Identify which cell holds the provided text, then report its (x, y) central coordinate. 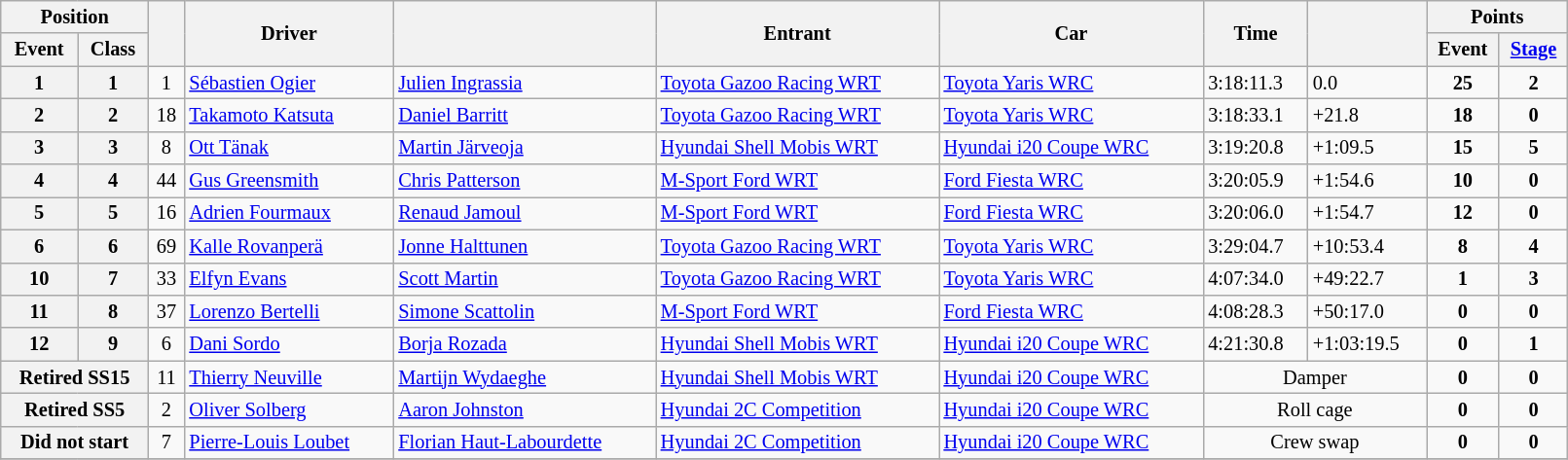
Pierre-Louis Loubet (288, 442)
Time (1256, 33)
+50:17.0 (1367, 311)
Borja Rozada (524, 344)
16 (165, 213)
Retired SS15 (75, 377)
Simone Scattolin (524, 311)
Scott Martin (524, 279)
Stage (1534, 50)
3:18:33.1 (1256, 115)
Car (1072, 33)
33 (165, 279)
Position (75, 17)
Dani Sordo (288, 344)
+1:03:19.5 (1367, 344)
15 (1464, 148)
3:29:04.7 (1256, 246)
Lorenzo Bertelli (288, 311)
4:08:28.3 (1256, 311)
Retired SS5 (75, 409)
Points (1497, 17)
Adrien Fourmaux (288, 213)
Daniel Barritt (524, 115)
Gus Greensmith (288, 181)
Jonne Halttunen (524, 246)
Chris Patterson (524, 181)
Kalle Rovanperä (288, 246)
4:21:30.8 (1256, 344)
Ott Tänak (288, 148)
Thierry Neuville (288, 377)
+49:22.7 (1367, 279)
44 (165, 181)
Martin Järveoja (524, 148)
Aaron Johnston (524, 409)
0.0 (1367, 83)
Takamoto Katsuta (288, 115)
Damper (1314, 377)
Driver (288, 33)
25 (1464, 83)
9 (113, 344)
Elfyn Evans (288, 279)
+1:09.5 (1367, 148)
+21.8 (1367, 115)
3:18:11.3 (1256, 83)
+1:54.6 (1367, 181)
+1:54.7 (1367, 213)
Crew swap (1314, 442)
Entrant (798, 33)
69 (165, 246)
Roll cage (1314, 409)
Renaud Jamoul (524, 213)
Julien Ingrassia (524, 83)
37 (165, 311)
3:20:05.9 (1256, 181)
Did not start (75, 442)
4:07:34.0 (1256, 279)
Martijn Wydaeghe (524, 377)
+10:53.4 (1367, 246)
3:20:06.0 (1256, 213)
Class (113, 50)
Sébastien Ogier (288, 83)
Oliver Solberg (288, 409)
3:19:20.8 (1256, 148)
Florian Haut-Labourdette (524, 442)
